Extract the [X, Y] coordinate from the center of the cell holding the provided text.  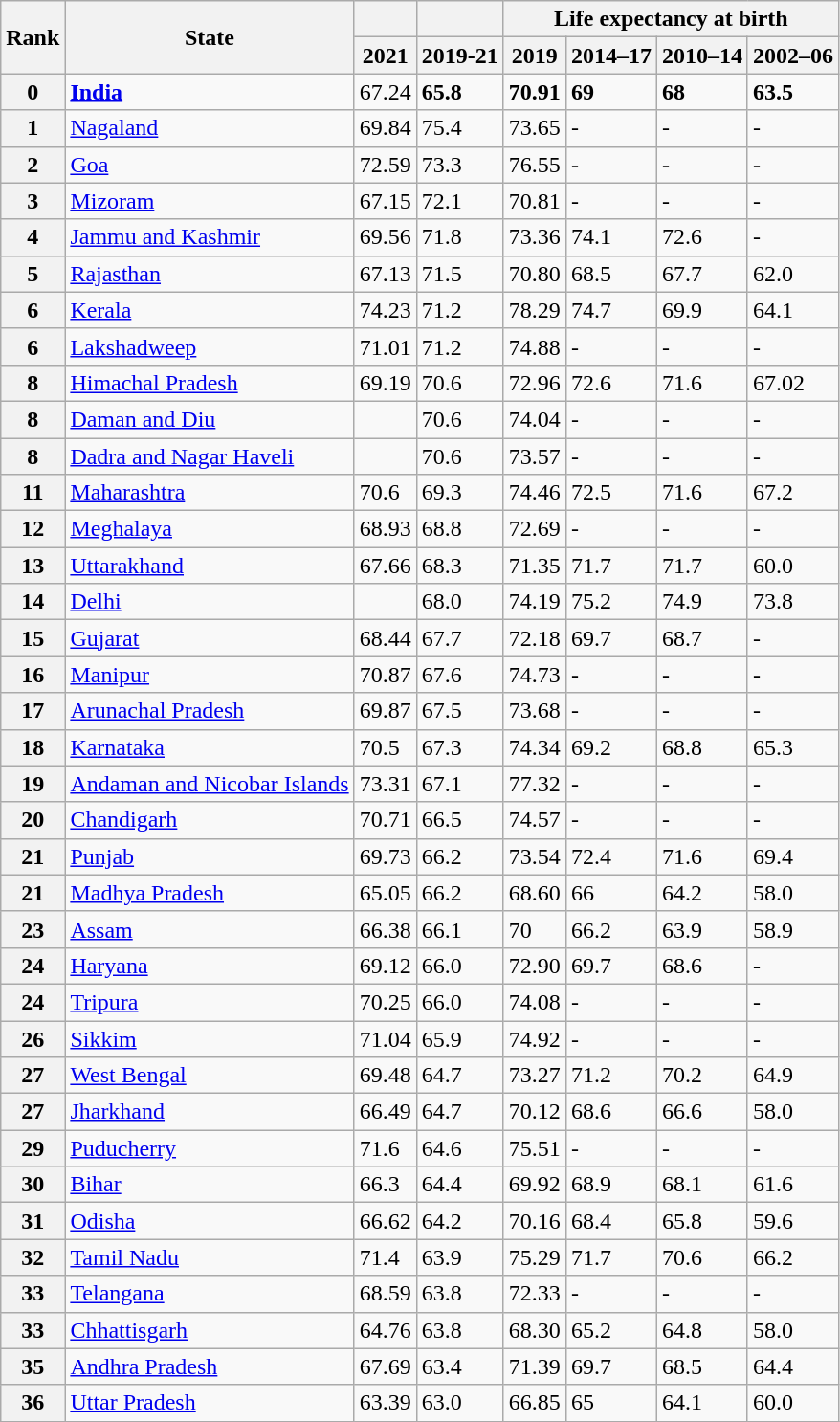
67.66 [385, 566]
63.39 [385, 1403]
Nagaland [210, 128]
68.3 [459, 566]
31 [33, 1221]
Jharkhand [210, 1112]
69.2 [610, 747]
70.91 [534, 92]
16 [33, 675]
Chandigarh [210, 820]
65.2 [610, 1330]
Rajasthan [210, 274]
73.65 [534, 128]
74.9 [702, 602]
2002–06 [792, 56]
66.3 [385, 1185]
73.54 [534, 856]
Andhra Pradesh [210, 1366]
69.12 [385, 966]
74.04 [534, 419]
Mizoram [210, 201]
23 [33, 929]
77.32 [534, 784]
68.9 [610, 1185]
Delhi [210, 602]
Bihar [210, 1185]
11 [33, 493]
Maharashtra [210, 493]
63.5 [792, 92]
2010–14 [702, 56]
2014–17 [610, 56]
68.30 [534, 1330]
Andaman and Nicobar Islands [210, 784]
4 [33, 237]
74.19 [534, 602]
Karnataka [210, 747]
70.81 [534, 201]
70.80 [534, 274]
74.08 [534, 1002]
Manipur [210, 675]
18 [33, 747]
69.48 [385, 1076]
73.8 [792, 602]
68 [702, 92]
Goa [210, 165]
72.59 [385, 165]
69 [610, 92]
70.25 [385, 1002]
Tripura [210, 1002]
Assam [210, 929]
30 [33, 1185]
70.71 [385, 820]
Uttarakhand [210, 566]
14 [33, 602]
73.27 [534, 1076]
70.2 [702, 1076]
66.1 [459, 929]
65.3 [792, 747]
59.6 [792, 1221]
Uttar Pradesh [210, 1403]
69.9 [702, 310]
12 [33, 529]
64.76 [385, 1330]
74.7 [610, 310]
65.9 [459, 1038]
71.4 [385, 1257]
71.5 [459, 274]
69.73 [385, 856]
2021 [385, 56]
Arunachal Pradesh [210, 711]
69.87 [385, 711]
67.1 [459, 784]
70.12 [534, 1112]
67.69 [385, 1366]
0 [33, 92]
67.5 [459, 711]
64.8 [702, 1330]
17 [33, 711]
67.13 [385, 274]
66 [610, 893]
74.57 [534, 820]
63.4 [459, 1366]
75.29 [534, 1257]
2 [33, 165]
75.4 [459, 128]
Punjab [210, 856]
63.0 [459, 1403]
West Bengal [210, 1076]
74.34 [534, 747]
61.6 [792, 1185]
73.68 [534, 711]
71.8 [459, 237]
68.93 [385, 529]
Rank [33, 37]
71.35 [534, 566]
74.88 [534, 346]
70 [534, 929]
67.2 [792, 493]
Gujarat [210, 638]
66.85 [534, 1403]
2019-21 [459, 56]
Odisha [210, 1221]
68.59 [385, 1294]
67.24 [385, 92]
65.05 [385, 893]
62.0 [792, 274]
71.04 [385, 1038]
29 [33, 1148]
36 [33, 1403]
Telangana [210, 1294]
Life expectancy at birth [671, 19]
35 [33, 1366]
71.01 [385, 346]
Himachal Pradesh [210, 383]
67.3 [459, 747]
73.3 [459, 165]
70.5 [385, 747]
68.7 [702, 638]
70.16 [534, 1221]
73.57 [534, 456]
74.73 [534, 675]
74.23 [385, 310]
72.5 [610, 493]
26 [33, 1038]
15 [33, 638]
72.1 [459, 201]
Dadra and Nagar Haveli [210, 456]
67.6 [459, 675]
19 [33, 784]
69.3 [459, 493]
13 [33, 566]
State [210, 37]
Tamil Nadu [210, 1257]
Puducherry [210, 1148]
Madhya Pradesh [210, 893]
68.1 [702, 1185]
67.02 [792, 383]
67.15 [385, 201]
75.2 [610, 602]
66.49 [385, 1112]
69.19 [385, 383]
72.4 [610, 856]
Jammu and Kashmir [210, 237]
72.90 [534, 966]
5 [33, 274]
74.1 [610, 237]
Daman and Diu [210, 419]
2019 [534, 56]
32 [33, 1257]
76.55 [534, 165]
64.9 [792, 1076]
68.0 [459, 602]
1 [33, 128]
Meghalaya [210, 529]
66.5 [459, 820]
India [210, 92]
72.33 [534, 1294]
3 [33, 201]
20 [33, 820]
66.38 [385, 929]
Sikkim [210, 1038]
72.96 [534, 383]
69.56 [385, 237]
66.6 [702, 1112]
71.39 [534, 1366]
Lakshadweep [210, 346]
58.9 [792, 929]
78.29 [534, 310]
68.60 [534, 893]
73.31 [385, 784]
69.84 [385, 128]
74.92 [534, 1038]
73.36 [534, 237]
66.62 [385, 1221]
Chhattisgarh [210, 1330]
64.6 [459, 1148]
Kerala [210, 310]
69.4 [792, 856]
75.51 [534, 1148]
68.44 [385, 638]
72.18 [534, 638]
74.46 [534, 493]
69.92 [534, 1185]
65 [610, 1403]
72.69 [534, 529]
Haryana [210, 966]
68.4 [610, 1221]
70.87 [385, 675]
